For the text-containing cell, return its midpoint in (X, Y) coordinate format. 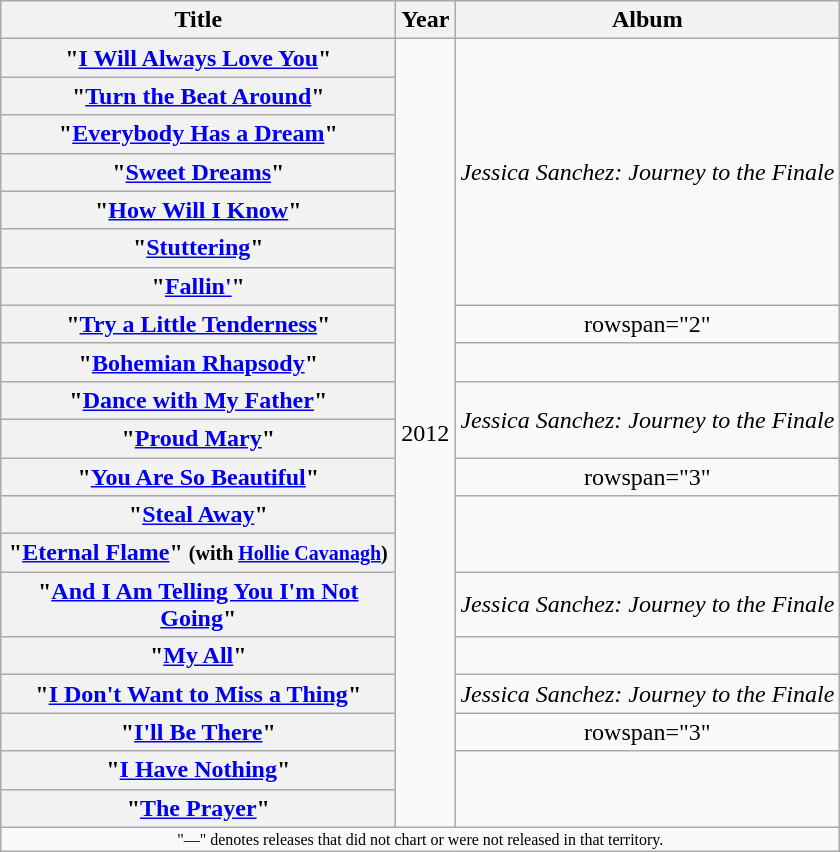
"Sweet Dreams" (198, 172)
"My All" (198, 656)
"Stuttering" (198, 248)
"Fallin'" (198, 286)
Album (648, 20)
"I'll Be There" (198, 732)
"And I Am Telling You I'm Not Going" (198, 604)
"Turn the Beat Around" (198, 96)
Title (198, 20)
"Eternal Flame" (with Hollie Cavanagh) (198, 553)
"Bohemian Rhapsody" (198, 362)
"—" denotes releases that did not chart or were not released in that territory. (420, 839)
"Proud Mary" (198, 438)
"Dance with My Father" (198, 400)
"Steal Away" (198, 515)
"The Prayer" (198, 808)
"I Don't Want to Miss a Thing" (198, 694)
2012 (426, 433)
Year (426, 20)
rowspan="2" (648, 324)
"Everybody Has a Dream" (198, 134)
"How Will I Know" (198, 210)
"You Are So Beautiful" (198, 477)
"I Have Nothing" (198, 770)
"I Will Always Love You" (198, 58)
"Try a Little Tenderness" (198, 324)
